Provide the [X, Y] coordinate of the cell's center where the given text is located.  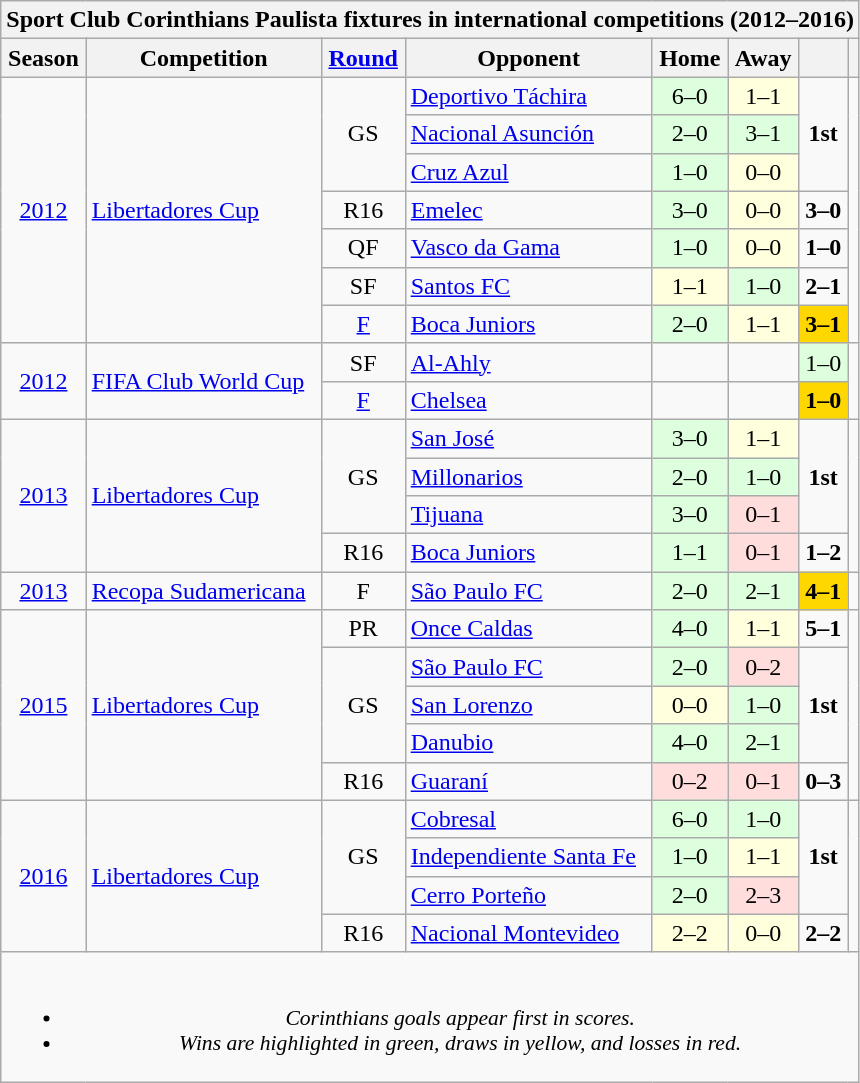
4–1 [824, 591]
Opponent [528, 58]
2016 [44, 876]
Millonarios [528, 477]
Independiente Santa Fe [528, 857]
Cruz Azul [528, 172]
Nacional Asunción [528, 134]
QF [363, 248]
San José [528, 438]
2–3 [764, 895]
Nacional Montevideo [528, 933]
Al-Ahly [528, 362]
Recopa Sudamericana [204, 591]
Corinthians goals appear first in scores.Wins are highlighted in green, draws in yellow, and losses in red. [430, 1017]
Vasco da Gama [528, 248]
Sport Club Corinthians Paulista fixtures in international competitions (2012–2016) [430, 20]
Tijuana [528, 515]
Santos FC [528, 286]
Round [363, 58]
5–1 [824, 629]
Chelsea [528, 400]
1–2 [824, 553]
PR [363, 629]
Cerro Porteño [528, 895]
Guaraní [528, 781]
Deportivo Táchira [528, 96]
Emelec [528, 210]
Danubio [528, 743]
2015 [44, 705]
0–3 [824, 781]
Once Caldas [528, 629]
San Lorenzo [528, 705]
Cobresal [528, 819]
Competition [204, 58]
Home [690, 58]
Season [44, 58]
Away [764, 58]
FIFA Club World Cup [204, 381]
